Return [X, Y] of the center of cell containing provided text 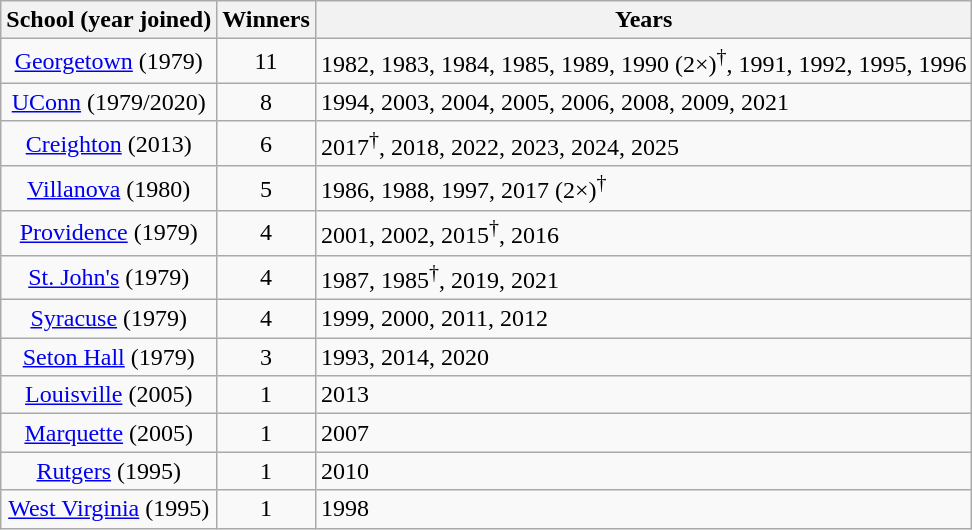
Villanova (1980) [109, 188]
1986, 1988, 1997, 2017 (2×)† [644, 188]
1994, 2003, 2004, 2005, 2006, 2008, 2009, 2021 [644, 102]
1999, 2000, 2011, 2012 [644, 319]
West Virginia (1995) [109, 509]
2001, 2002, 2015†, 2016 [644, 234]
5 [266, 188]
2017†, 2018, 2022, 2023, 2024, 2025 [644, 144]
Seton Hall (1979) [109, 357]
1987, 1985†, 2019, 2021 [644, 278]
8 [266, 102]
11 [266, 62]
Georgetown (1979) [109, 62]
1993, 2014, 2020 [644, 357]
2013 [644, 395]
Rutgers (1995) [109, 471]
Winners [266, 20]
Providence (1979) [109, 234]
3 [266, 357]
Syracuse (1979) [109, 319]
2007 [644, 433]
Louisville (2005) [109, 395]
St. John's (1979) [109, 278]
UConn (1979/2020) [109, 102]
6 [266, 144]
School (year joined) [109, 20]
1998 [644, 509]
1982, 1983, 1984, 1985, 1989, 1990 (2×)†, 1991, 1992, 1995, 1996 [644, 62]
2010 [644, 471]
Years [644, 20]
Marquette (2005) [109, 433]
Creighton (2013) [109, 144]
